From the cell containing the given text, extract its center point as [x, y] coordinate. 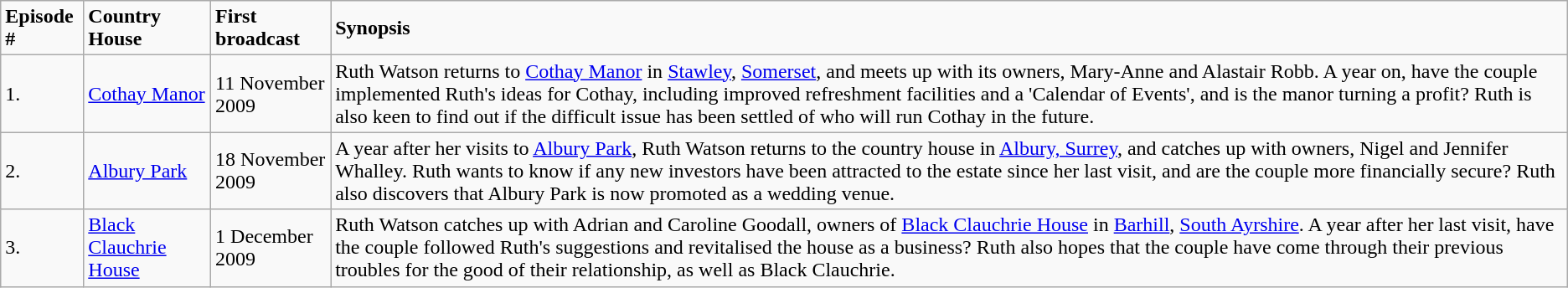
1. [42, 94]
Albury Park [147, 171]
11 November 2009 [271, 94]
Black Clauchrie House [147, 248]
1 December 2009 [271, 248]
Country House [147, 28]
2. [42, 171]
3. [42, 248]
Episode # [42, 28]
First broadcast [271, 28]
Cothay Manor [147, 94]
18 November 2009 [271, 171]
Synopsis [950, 28]
